Return the [X, Y] coordinate for the center point of the cell that contains the specified text.  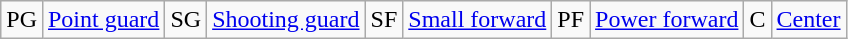
PG [22, 20]
PF [571, 20]
Small forward [478, 20]
C [758, 20]
SG [186, 20]
Center [808, 20]
Power forward [667, 20]
SF [384, 20]
Shooting guard [286, 20]
Point guard [103, 20]
